Locate the cell with the specified text and output its (x, y) center coordinate. 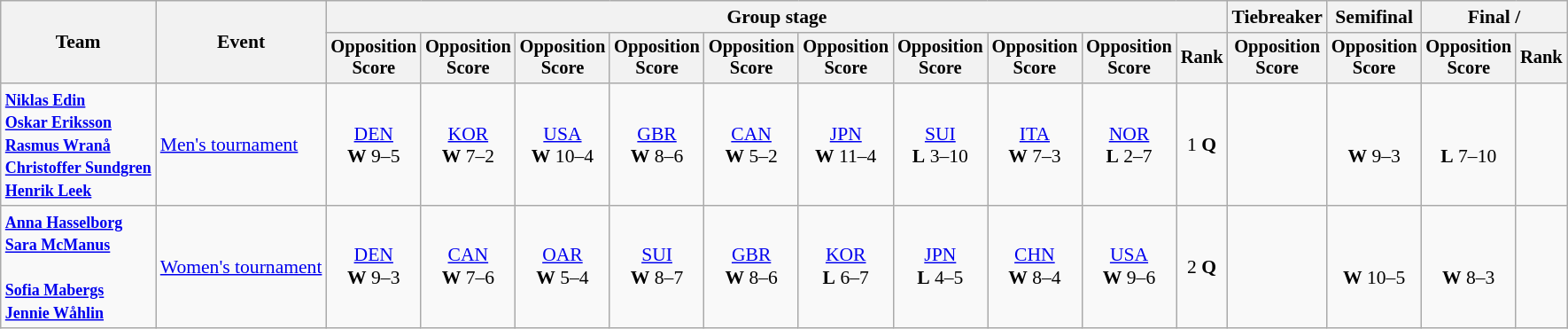
W 9–3 (1375, 145)
1 Q (1202, 145)
Women's tournament (241, 267)
SUI W 8–7 (657, 267)
2 Q (1202, 267)
Event (241, 43)
Anna HasselborgSara McManusSofia MabergsJennie Wåhlin (78, 267)
Semifinal (1375, 17)
JPN L 4–5 (941, 267)
Team (78, 43)
CAN W 5–2 (751, 145)
Group stage (776, 17)
SUI L 3–10 (941, 145)
Niklas EdinOskar ErikssonRasmus WranåChristoffer SundgrenHenrik Leek (78, 145)
L 7–10 (1469, 145)
DEN W 9–5 (374, 145)
Final / (1494, 17)
JPN W 11–4 (845, 145)
KOR W 7–2 (468, 145)
KOR L 6–7 (845, 267)
CHN W 8–4 (1035, 267)
DEN W 9–3 (374, 267)
W 10–5 (1375, 267)
Men's tournament (241, 145)
W 8–3 (1469, 267)
CAN W 7–6 (468, 267)
USA W 10–4 (563, 145)
USA W 9–6 (1129, 267)
NOR L 2–7 (1129, 145)
ITA W 7–3 (1035, 145)
Tiebreaker (1277, 17)
OAR W 5–4 (563, 267)
